Provide the (x, y) coordinate of the cell's center where the given text is located.  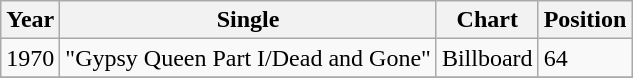
Single (248, 20)
Billboard (487, 58)
64 (585, 58)
"Gypsy Queen Part I/Dead and Gone" (248, 58)
1970 (30, 58)
Year (30, 20)
Position (585, 20)
Chart (487, 20)
